Locate the cell with the specified text and output its [x, y] center coordinate. 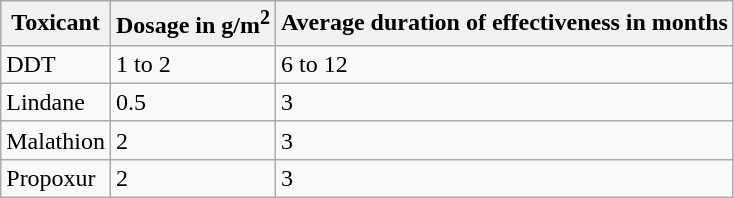
6 to 12 [505, 64]
1 to 2 [192, 64]
Malathion [56, 140]
Propoxur [56, 178]
Average duration of effectiveness in months [505, 24]
0.5 [192, 102]
Toxicant [56, 24]
DDT [56, 64]
Lindane [56, 102]
Dosage in g/m2 [192, 24]
